Capture the cell that displays the provided text and extract its [x, y] central coordinate. 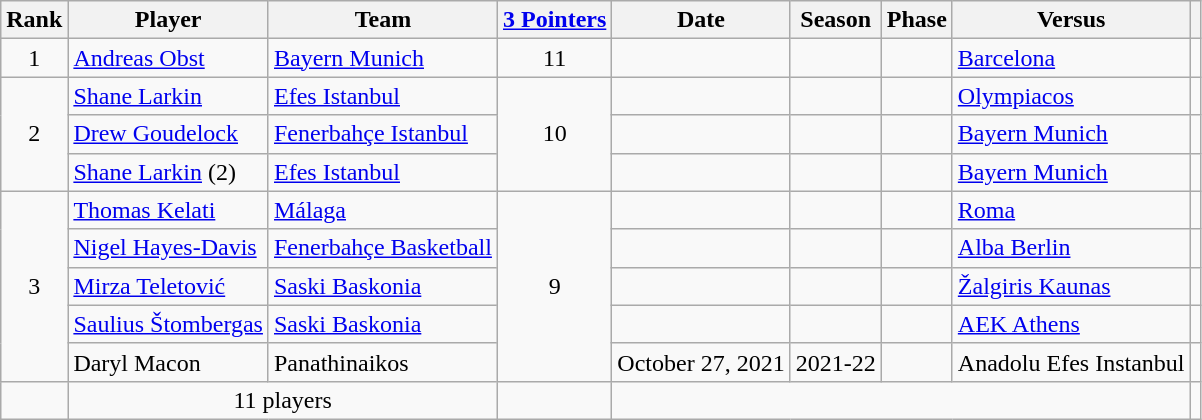
AEK Athens [1071, 324]
Olympiacos [1071, 96]
Versus [1071, 20]
Drew Goudelock [168, 134]
2 [34, 134]
Fenerbahçe Basketball [382, 248]
1 [34, 58]
Rank [34, 20]
Phase [916, 20]
Alba Berlin [1071, 248]
Season [836, 20]
Roma [1071, 210]
Player [168, 20]
Málaga [382, 210]
Daryl Macon [168, 362]
Thomas Kelati [168, 210]
Andreas Obst [168, 58]
Shane Larkin [168, 96]
2021-22 [836, 362]
9 [554, 286]
11 players [283, 400]
Saulius Štombergas [168, 324]
Fenerbahçe Istanbul [382, 134]
Team [382, 20]
Panathinaikos [382, 362]
Date [701, 20]
10 [554, 134]
Barcelona [1071, 58]
October 27, 2021 [701, 362]
Mirza Teletović [168, 286]
Anadolu Efes Instanbul [1071, 362]
Shane Larkin (2) [168, 172]
3 Pointers [554, 20]
3 [34, 286]
Nigel Hayes-Davis [168, 248]
11 [554, 58]
Žalgiris Kaunas [1071, 286]
